Output the [x, y] coordinate of the center of the cell containing the given text.  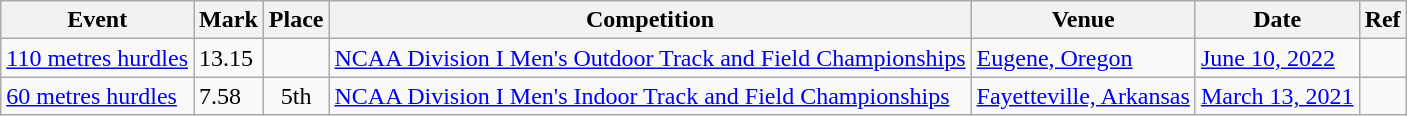
Competition [650, 20]
Fayetteville, Arkansas [1083, 96]
Eugene, Oregon [1083, 58]
Ref [1382, 20]
Venue [1083, 20]
Mark [229, 20]
Event [98, 20]
7.58 [229, 96]
Date [1277, 20]
NCAA Division I Men's Indoor Track and Field Championships [650, 96]
60 metres hurdles [98, 96]
June 10, 2022 [1277, 58]
110 metres hurdles [98, 58]
5th [296, 96]
March 13, 2021 [1277, 96]
13.15 [229, 58]
Place [296, 20]
NCAA Division I Men's Outdoor Track and Field Championships [650, 58]
